From the cell containing the given text, extract its center point as [x, y] coordinate. 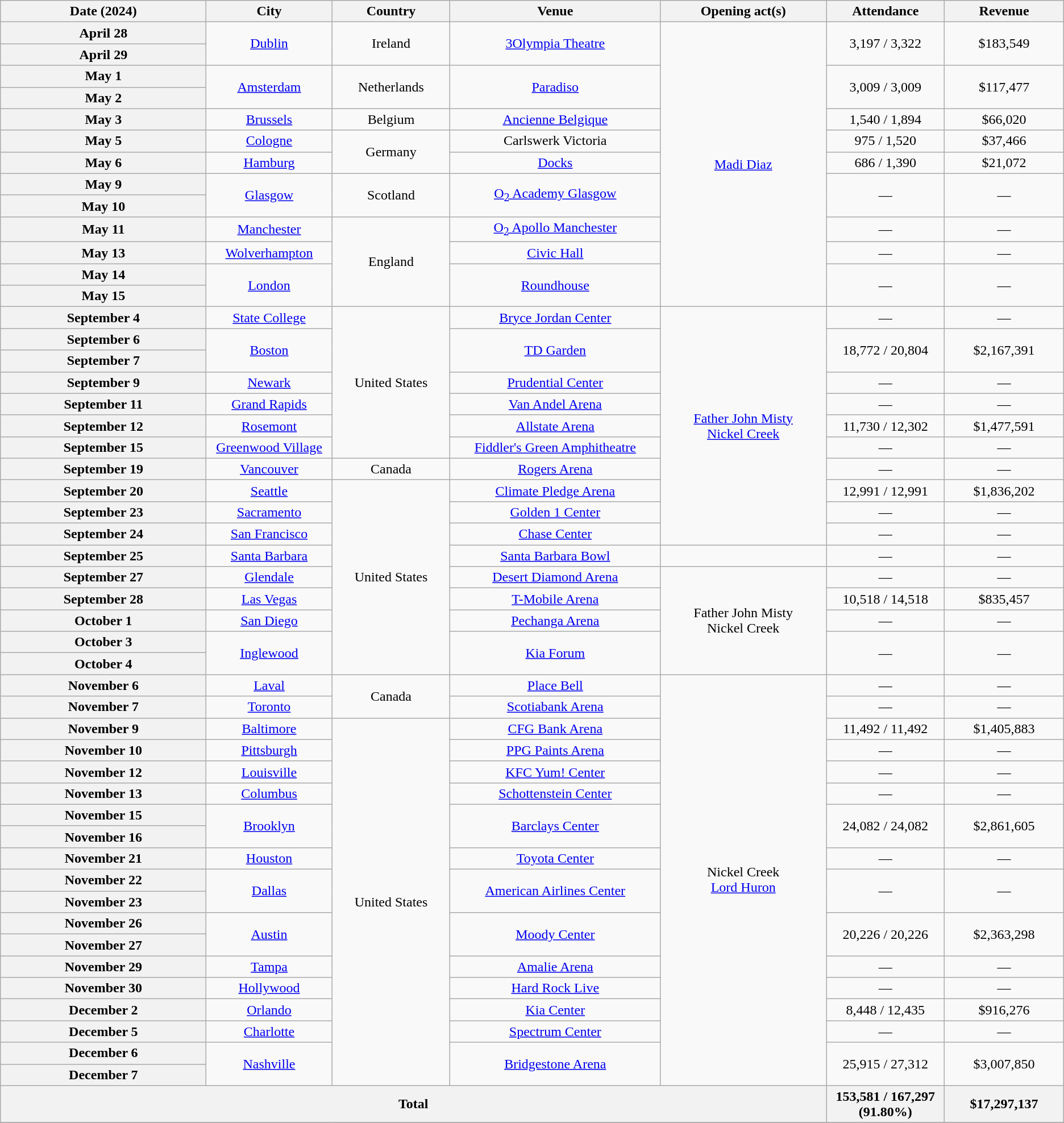
Brussels [269, 119]
$1,836,202 [1004, 490]
San Francisco [269, 534]
Netherlands [391, 87]
$2,167,391 [1004, 350]
September 25 [103, 556]
May 5 [103, 141]
May 3 [103, 119]
CFG Bank Arena [555, 729]
Houston [269, 858]
Climate Pledge Arena [555, 490]
December 2 [103, 1010]
November 15 [103, 815]
May 11 [103, 229]
November 10 [103, 750]
Wolverhampton [269, 253]
Hamburg [269, 163]
11,730 / 12,302 [886, 426]
Moody Center [555, 934]
Boston [269, 350]
Paradiso [555, 87]
Scotland [391, 195]
$835,457 [1004, 599]
November 12 [103, 772]
686 / 1,390 [886, 163]
October 3 [103, 642]
25,915 / 27,312 [886, 1064]
TD Garden [555, 350]
Glendale [269, 577]
$1,405,883 [1004, 729]
Prudential Center [555, 382]
Hollywood [269, 988]
November 21 [103, 858]
May 2 [103, 98]
Attendance [886, 11]
Golden 1 Center [555, 512]
Newark [269, 382]
Baltimore [269, 729]
Fiddler's Green Amphitheatre [555, 447]
Opening act(s) [743, 11]
September 23 [103, 512]
November 22 [103, 880]
Dallas [269, 891]
Dublin [269, 44]
November 23 [103, 902]
May 14 [103, 274]
Santa Barbara Bowl [555, 556]
$21,072 [1004, 163]
$183,549 [1004, 44]
November 13 [103, 793]
$2,363,298 [1004, 934]
Ireland [391, 44]
$2,861,605 [1004, 826]
September 19 [103, 469]
Tampa [269, 967]
Venue [555, 11]
November 26 [103, 924]
Kia Forum [555, 653]
May 10 [103, 206]
3Olympia Theatre [555, 44]
Spectrum Center [555, 1032]
T-Mobile Arena [555, 599]
State College [269, 318]
Toyota Center [555, 858]
September 9 [103, 382]
England [391, 261]
Belgium [391, 119]
Total [414, 1104]
Vancouver [269, 469]
Docks [555, 163]
October 1 [103, 621]
Scotiabank Arena [555, 707]
Greenwood Village [269, 447]
975 / 1,520 [886, 141]
20,226 / 20,226 [886, 934]
Brooklyn [269, 826]
Santa Barbara [269, 556]
September 4 [103, 318]
American Airlines Center [555, 891]
Grand Rapids [269, 404]
Carlswerk Victoria [555, 141]
November 7 [103, 707]
September 24 [103, 534]
Inglewood [269, 653]
November 29 [103, 967]
Rogers Arena [555, 469]
Pechanga Arena [555, 621]
Barclays Center [555, 826]
18,772 / 20,804 [886, 350]
November 16 [103, 837]
$1,477,591 [1004, 426]
September 12 [103, 426]
Pittsburgh [269, 750]
Bryce Jordan Center [555, 318]
Columbus [269, 793]
May 13 [103, 253]
Manchester [269, 229]
Date (2024) [103, 11]
Cologne [269, 141]
KFC Yum! Center [555, 772]
Toronto [269, 707]
London [269, 285]
Louisville [269, 772]
O2 Academy Glasgow [555, 195]
Charlotte [269, 1032]
Orlando [269, 1010]
$916,276 [1004, 1010]
10,518 / 14,518 [886, 599]
Las Vegas [269, 599]
September 28 [103, 599]
San Diego [269, 621]
12,991 / 12,991 [886, 490]
September 7 [103, 361]
Austin [269, 934]
September 11 [103, 404]
$66,020 [1004, 119]
$37,466 [1004, 141]
8,448 / 12,435 [886, 1010]
December 7 [103, 1075]
Place Bell [555, 685]
April 28 [103, 33]
1,540 / 1,894 [886, 119]
Chase Center [555, 534]
October 4 [103, 664]
May 9 [103, 184]
Amalie Arena [555, 967]
Bridgestone Arena [555, 1064]
$117,477 [1004, 87]
Kia Center [555, 1010]
Allstate Arena [555, 426]
City [269, 11]
September 27 [103, 577]
Madi Diaz [743, 165]
Sacramento [269, 512]
11,492 / 11,492 [886, 729]
November 30 [103, 988]
Country [391, 11]
December 5 [103, 1032]
September 15 [103, 447]
November 27 [103, 945]
May 6 [103, 163]
3,197 / 3,322 [886, 44]
Seattle [269, 490]
24,082 / 24,082 [886, 826]
O2 Apollo Manchester [555, 229]
Rosemont [269, 426]
$17,297,137 [1004, 1104]
Civic Hall [555, 253]
$3,007,850 [1004, 1064]
December 6 [103, 1053]
3,009 / 3,009 [886, 87]
Roundhouse [555, 285]
Amsterdam [269, 87]
Laval [269, 685]
Desert Diamond Arena [555, 577]
153,581 / 167,297 (91.80%) [886, 1104]
September 20 [103, 490]
Hard Rock Live [555, 988]
May 15 [103, 296]
April 29 [103, 55]
November 9 [103, 729]
Nashville [269, 1064]
Revenue [1004, 11]
Glasgow [269, 195]
Nickel Creek Lord Huron [743, 880]
Germany [391, 152]
May 1 [103, 76]
November 6 [103, 685]
Ancienne Belgique [555, 119]
September 6 [103, 339]
Schottenstein Center [555, 793]
PPG Paints Arena [555, 750]
Van Andel Arena [555, 404]
